Detect which cell encompasses the target text, then output its (X, Y) center coordinate. 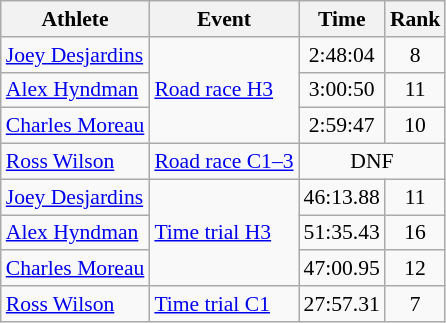
8 (416, 55)
2:48:04 (342, 55)
10 (416, 126)
Road race H3 (224, 90)
Event (224, 19)
Time trial H3 (224, 232)
7 (416, 304)
51:35.43 (342, 233)
Athlete (76, 19)
3:00:50 (342, 90)
16 (416, 233)
DNF (372, 162)
47:00.95 (342, 269)
2:59:47 (342, 126)
Rank (416, 19)
12 (416, 269)
Road race C1–3 (224, 162)
Time trial C1 (224, 304)
46:13.88 (342, 197)
Time (342, 19)
27:57.31 (342, 304)
